Provide the [x, y] coordinate of the cell's center where the given text is located.  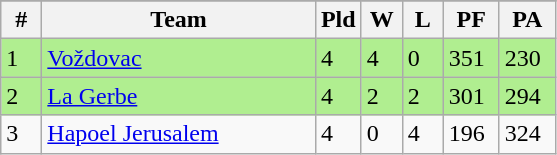
230 [527, 58]
PF [471, 20]
196 [471, 134]
294 [527, 96]
324 [527, 134]
L [422, 20]
Team [179, 20]
1 [22, 58]
Pld [338, 20]
W [382, 20]
Hapoel Jerusalem [179, 134]
PA [527, 20]
La Gerbe [179, 96]
Voždovac [179, 58]
351 [471, 58]
3 [22, 134]
301 [471, 96]
# [22, 20]
